Search for the cell housing the specified text and yield its (x, y) center coordinate. 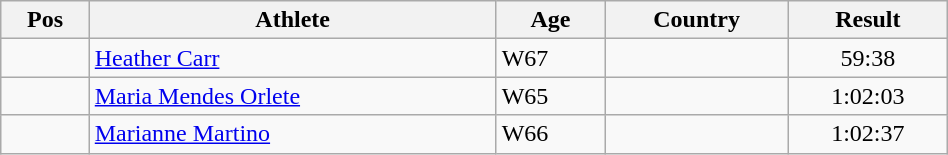
Marianne Martino (292, 134)
W67 (550, 58)
Age (550, 20)
59:38 (868, 58)
Country (697, 20)
W66 (550, 134)
Heather Carr (292, 58)
Athlete (292, 20)
Result (868, 20)
Maria Mendes Orlete (292, 96)
1:02:37 (868, 134)
W65 (550, 96)
Pos (45, 20)
1:02:03 (868, 96)
